Locate the cell with the specified text and output its (x, y) center coordinate. 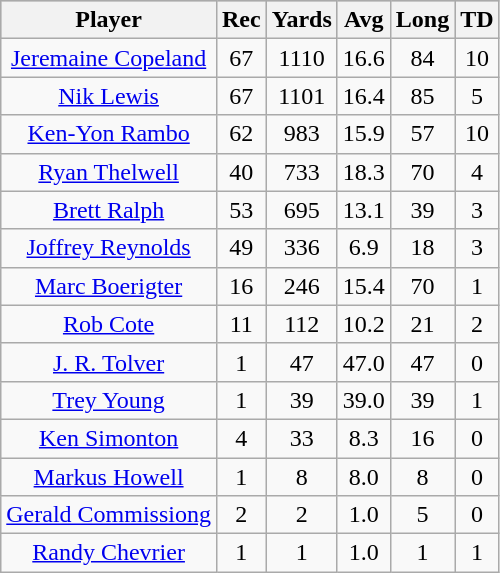
16.4 (364, 96)
Randy Chevrier (109, 553)
Ken Simonton (109, 438)
10.2 (364, 324)
15.9 (364, 134)
18 (422, 248)
Avg (364, 20)
Ken-Yon Rambo (109, 134)
TD (477, 20)
Gerald Commissiong (109, 515)
47.0 (364, 362)
Jeremaine Copeland (109, 58)
84 (422, 58)
53 (241, 210)
J. R. Tolver (109, 362)
39.0 (364, 400)
Markus Howell (109, 477)
Yards (302, 20)
Rob Cote (109, 324)
11 (241, 324)
Nik Lewis (109, 96)
8.0 (364, 477)
Joffrey Reynolds (109, 248)
62 (241, 134)
Trey Young (109, 400)
8.3 (364, 438)
695 (302, 210)
49 (241, 248)
112 (302, 324)
246 (302, 286)
Brett Ralph (109, 210)
16.6 (364, 58)
733 (302, 172)
33 (302, 438)
1110 (302, 58)
18.3 (364, 172)
Ryan Thelwell (109, 172)
Rec (241, 20)
13.1 (364, 210)
40 (241, 172)
Player (109, 20)
6.9 (364, 248)
Marc Boerigter (109, 286)
21 (422, 324)
15.4 (364, 286)
57 (422, 134)
1101 (302, 96)
983 (302, 134)
Long (422, 20)
85 (422, 96)
336 (302, 248)
